Search for the cell housing the specified text and yield its (X, Y) center coordinate. 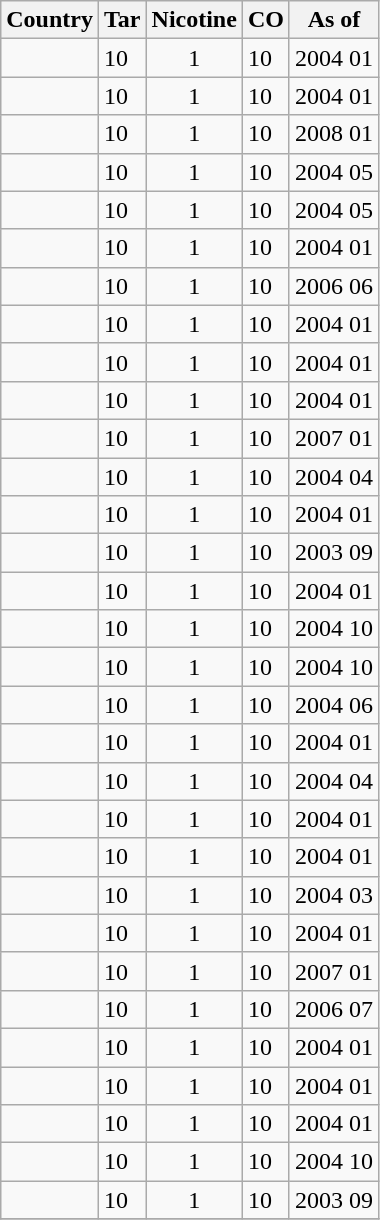
2006 07 (334, 1009)
2004 06 (334, 705)
Tar (122, 20)
Nicotine (194, 20)
As of (334, 20)
2006 06 (334, 286)
2008 01 (334, 134)
2004 03 (334, 895)
Country (50, 20)
CO (266, 20)
